For the text-containing cell, return its midpoint in (x, y) coordinate format. 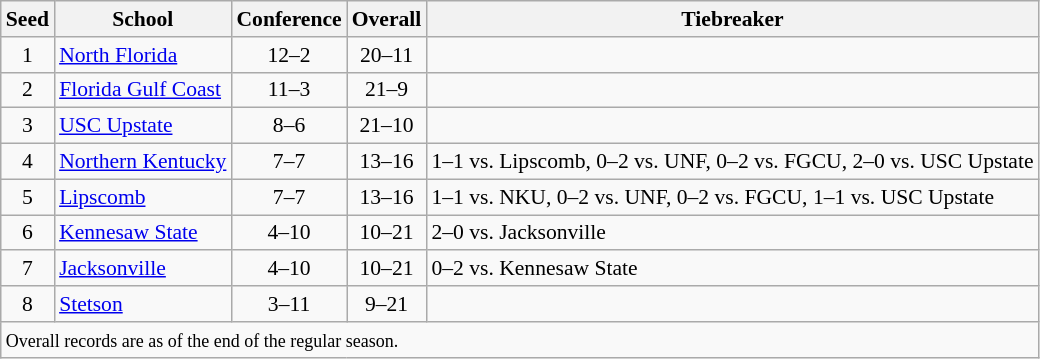
2 (28, 90)
7 (28, 269)
8–6 (288, 126)
Lipscomb (142, 197)
2–0 vs. Jacksonville (732, 233)
USC Upstate (142, 126)
21–10 (387, 126)
1–1 vs. Lipscomb, 0–2 vs. UNF, 0–2 vs. FGCU, 2–0 vs. USC Upstate (732, 162)
6 (28, 233)
11–3 (288, 90)
5 (28, 197)
Kennesaw State (142, 233)
3–11 (288, 304)
21–9 (387, 90)
3 (28, 126)
Florida Gulf Coast (142, 90)
0–2 vs. Kennesaw State (732, 269)
Overall (387, 19)
9–21 (387, 304)
1–1 vs. NKU, 0–2 vs. UNF, 0–2 vs. FGCU, 1–1 vs. USC Upstate (732, 197)
Stetson (142, 304)
North Florida (142, 55)
School (142, 19)
8 (28, 304)
Conference (288, 19)
12–2 (288, 55)
Northern Kentucky (142, 162)
Overall records are as of the end of the regular season. (520, 340)
1 (28, 55)
Tiebreaker (732, 19)
4 (28, 162)
20–11 (387, 55)
Jacksonville (142, 269)
Seed (28, 19)
